From the cell containing the given text, extract its center point as [x, y] coordinate. 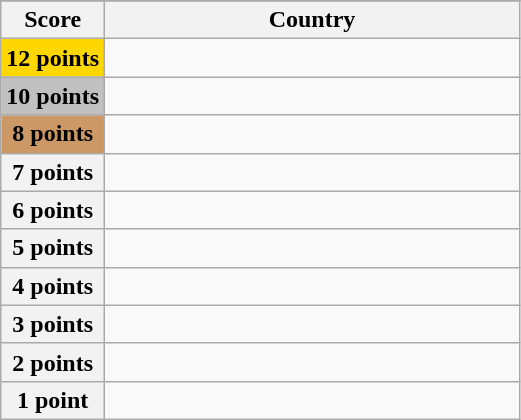
Country [312, 20]
1 point [53, 400]
7 points [53, 172]
6 points [53, 210]
Score [53, 20]
12 points [53, 58]
2 points [53, 362]
8 points [53, 134]
3 points [53, 324]
10 points [53, 96]
4 points [53, 286]
5 points [53, 248]
